For the text-containing cell, return its midpoint in (x, y) coordinate format. 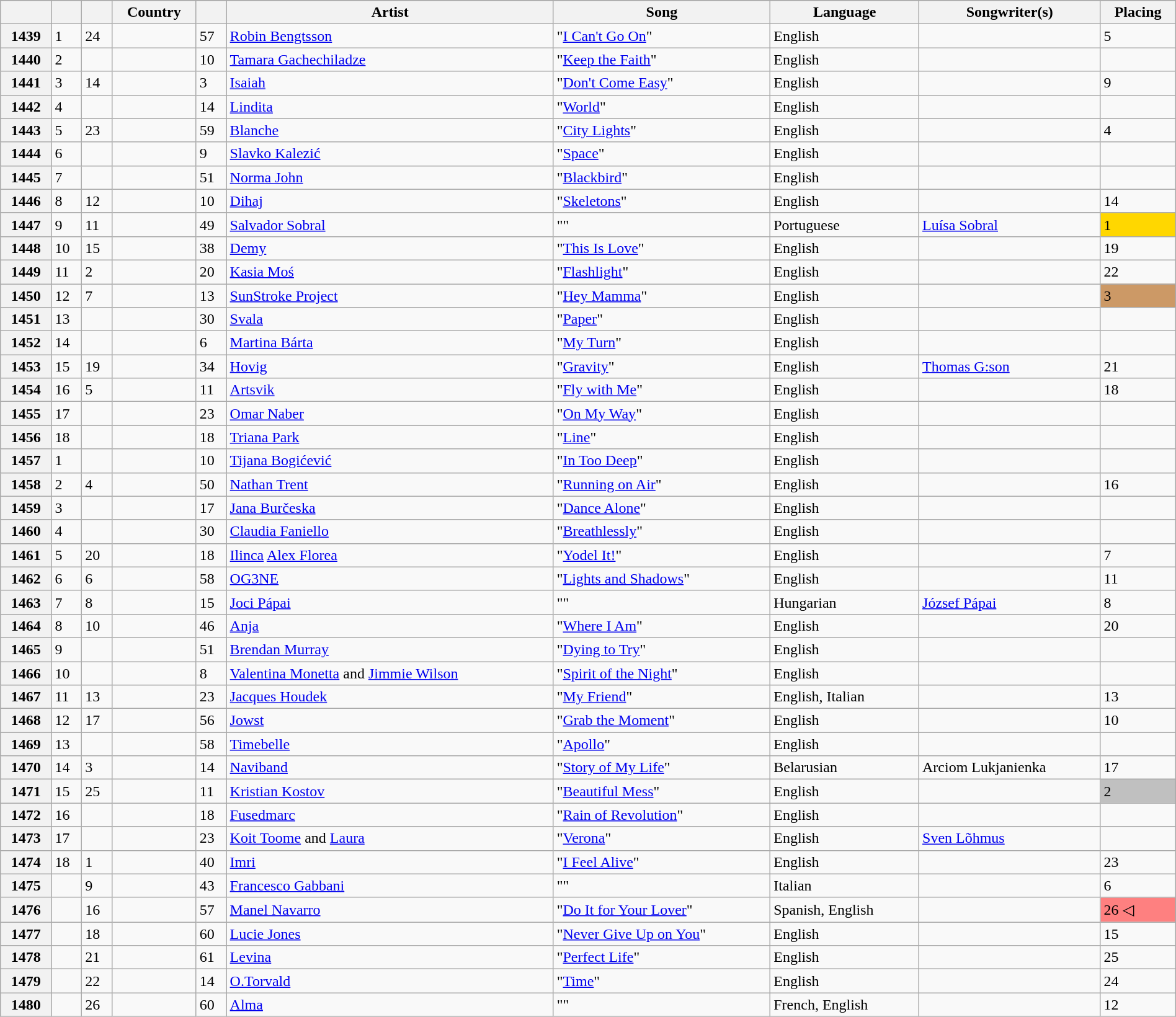
1448 (26, 248)
1464 (26, 626)
Songwriter(s) (1010, 12)
Tijana Bogićević (390, 461)
Martina Bárta (390, 343)
"Do It for Your Lover" (662, 910)
Thomas G:son (1010, 366)
József Pápai (1010, 602)
Robin Bengtsson (390, 36)
Demy (390, 248)
Valentina Monetta and Jimmie Wilson (390, 673)
OG3NE (390, 579)
Joci Pápai (390, 602)
Triana Park (390, 437)
"Don't Come Easy" (662, 83)
Salvador Sobral (390, 224)
1450 (26, 296)
O.Torvald (390, 981)
"Verona" (662, 838)
"Apollo" (662, 744)
1444 (26, 154)
"Skeletons" (662, 201)
1465 (26, 649)
1462 (26, 579)
1452 (26, 343)
Hovig (390, 366)
1480 (26, 1005)
1468 (26, 721)
Lindita (390, 107)
34 (211, 366)
Portuguese (845, 224)
Omar Naber (390, 414)
"Dying to Try" (662, 649)
26 ◁ (1138, 910)
1442 (26, 107)
Jowst (390, 721)
"Line" (662, 437)
"Rain of Revolution" (662, 815)
Lucie Jones (390, 934)
59 (211, 130)
Manel Navarro (390, 910)
40 (211, 862)
43 (211, 886)
1446 (26, 201)
1471 (26, 791)
1461 (26, 555)
Placing (1138, 12)
"Perfect Life" (662, 957)
Language (845, 12)
"Keep the Faith" (662, 60)
"Story of My Life" (662, 768)
Sven Lõhmus (1010, 838)
Kasia Moś (390, 272)
1453 (26, 366)
1457 (26, 461)
Arciom Lukjanienka (1010, 768)
"Where I Am" (662, 626)
Slavko Kalezić (390, 154)
"My Turn" (662, 343)
1440 (26, 60)
Jana Burčeska (390, 508)
1439 (26, 36)
"Yodel It!" (662, 555)
1459 (26, 508)
1474 (26, 862)
Artist (390, 12)
"Running on Air" (662, 484)
"Flashlight" (662, 272)
38 (211, 248)
49 (211, 224)
Jacques Houdek (390, 697)
1460 (26, 531)
French, English (845, 1005)
50 (211, 484)
1466 (26, 673)
Svala (390, 319)
1455 (26, 414)
1451 (26, 319)
"I Feel Alive" (662, 862)
46 (211, 626)
"On My Way" (662, 414)
"This Is Love" (662, 248)
Alma (390, 1005)
1475 (26, 886)
1449 (26, 272)
Spanish, English (845, 910)
English, Italian (845, 697)
1478 (26, 957)
Blanche (390, 130)
"Blackbird" (662, 177)
Country (154, 12)
1473 (26, 838)
1447 (26, 224)
1472 (26, 815)
1476 (26, 910)
"Gravity" (662, 366)
Tamara Gachechiladze (390, 60)
"In Too Deep" (662, 461)
Fusedmarc (390, 815)
Claudia Faniello (390, 531)
"Grab the Moment" (662, 721)
Ilinca Alex Florea (390, 555)
1454 (26, 390)
26 (97, 1005)
Kristian Kostov (390, 791)
"Breathlessly" (662, 531)
Belarusian (845, 768)
"Hey Mamma" (662, 296)
"Paper" (662, 319)
1477 (26, 934)
"Fly with Me" (662, 390)
Naviband (390, 768)
"Lights and Shadows" (662, 579)
1441 (26, 83)
1463 (26, 602)
Brendan Murray (390, 649)
1470 (26, 768)
1479 (26, 981)
Isaiah (390, 83)
1445 (26, 177)
Timebelle (390, 744)
"Time" (662, 981)
Artsvik (390, 390)
56 (211, 721)
"World" (662, 107)
Dihaj (390, 201)
"Never Give Up on You" (662, 934)
61 (211, 957)
Nathan Trent (390, 484)
Imri (390, 862)
"Beautiful Mess" (662, 791)
Anja (390, 626)
"City Lights" (662, 130)
Italian (845, 886)
Hungarian (845, 602)
"I Can't Go On" (662, 36)
"Dance Alone" (662, 508)
Luísa Sobral (1010, 224)
"Space" (662, 154)
Levina (390, 957)
Francesco Gabbani (390, 886)
Koit Toome and Laura (390, 838)
1443 (26, 130)
1458 (26, 484)
Norma John (390, 177)
1456 (26, 437)
Song (662, 12)
"Spirit of the Night" (662, 673)
SunStroke Project (390, 296)
1467 (26, 697)
1469 (26, 744)
"My Friend" (662, 697)
